Locate the cell with the specified text and output its [X, Y] center coordinate. 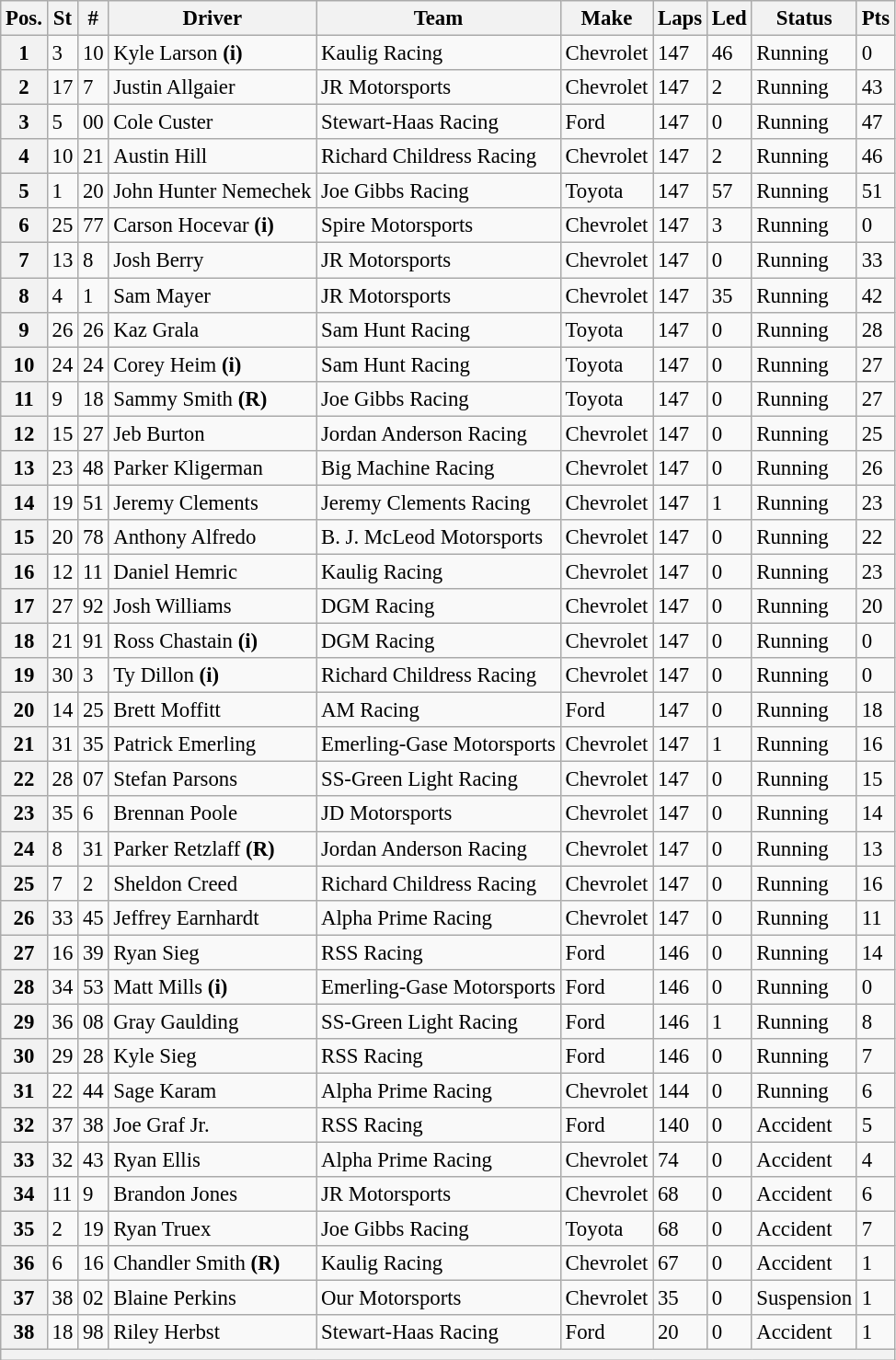
Kyle Larson (i) [213, 53]
67 [681, 1263]
Laps [681, 18]
07 [94, 779]
Pts [876, 18]
78 [94, 537]
45 [94, 917]
St [63, 18]
Gray Gaulding [213, 1021]
B. J. McLeod Motorsports [439, 537]
Brennan Poole [213, 814]
140 [681, 1125]
Chandler Smith (R) [213, 1263]
Kyle Sieg [213, 1056]
Spire Motorsports [439, 225]
# [94, 18]
AM Racing [439, 710]
Led [729, 18]
08 [94, 1021]
Our Motorsports [439, 1298]
Make [606, 18]
42 [876, 295]
74 [681, 1160]
Josh Williams [213, 606]
Team [439, 18]
Brandon Jones [213, 1194]
Driver [213, 18]
JD Motorsports [439, 814]
Corey Heim (i) [213, 364]
Sam Mayer [213, 295]
Blaine Perkins [213, 1298]
Ryan Ellis [213, 1160]
92 [94, 606]
02 [94, 1298]
Ross Chastain (i) [213, 641]
44 [94, 1090]
Jeremy Clements Racing [439, 502]
Parker Kligerman [213, 468]
Jeb Burton [213, 433]
Pos. [24, 18]
John Hunter Nemechek [213, 191]
Brett Moffitt [213, 710]
57 [729, 191]
Cole Custer [213, 122]
Sammy Smith (R) [213, 398]
91 [94, 641]
Status [804, 18]
Stefan Parsons [213, 779]
47 [876, 122]
Sage Karam [213, 1090]
Ryan Truex [213, 1229]
Daniel Hemric [213, 571]
Sheldon Creed [213, 883]
Jeremy Clements [213, 502]
98 [94, 1333]
Kaz Grala [213, 329]
Austin Hill [213, 156]
Patrick Emerling [213, 744]
Joe Graf Jr. [213, 1125]
Ty Dillon (i) [213, 675]
77 [94, 225]
Suspension [804, 1298]
Riley Herbst [213, 1333]
Carson Hocevar (i) [213, 225]
00 [94, 122]
Parker Retzlaff (R) [213, 848]
Jeffrey Earnhardt [213, 917]
53 [94, 987]
39 [94, 952]
Anthony Alfredo [213, 537]
48 [94, 468]
Matt Mills (i) [213, 987]
144 [681, 1090]
Big Machine Racing [439, 468]
Ryan Sieg [213, 952]
Josh Berry [213, 260]
Justin Allgaier [213, 87]
